Search for the cell housing the specified text and yield its [x, y] center coordinate. 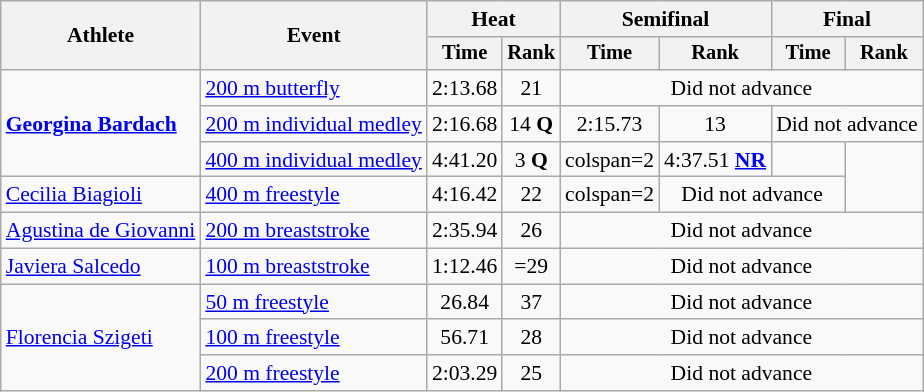
4:41.20 [464, 160]
21 [531, 88]
Event [314, 36]
1:12.46 [464, 267]
Athlete [101, 36]
Heat [494, 19]
Florencia Szigeti [101, 338]
2:35.94 [464, 231]
Javiera Salcedo [101, 267]
4:16.42 [464, 195]
2:03.29 [464, 373]
13 [715, 124]
37 [531, 302]
56.71 [464, 338]
4:37.51 NR [715, 160]
26 [531, 231]
2:16.68 [464, 124]
100 m breaststroke [314, 267]
Semifinal [666, 19]
Final [847, 19]
3 Q [531, 160]
14 Q [531, 124]
200 m butterfly [314, 88]
2:13.68 [464, 88]
400 m freestyle [314, 195]
Agustina de Giovanni [101, 231]
200 m freestyle [314, 373]
200 m breaststroke [314, 231]
28 [531, 338]
25 [531, 373]
50 m freestyle [314, 302]
100 m freestyle [314, 338]
26.84 [464, 302]
2:15.73 [610, 124]
Cecilia Biagioli [101, 195]
22 [531, 195]
400 m individual medley [314, 160]
Georgina Bardach [101, 124]
200 m individual medley [314, 124]
=29 [531, 267]
